Provide the (X, Y) coordinate of the cell's center where the given text is located.  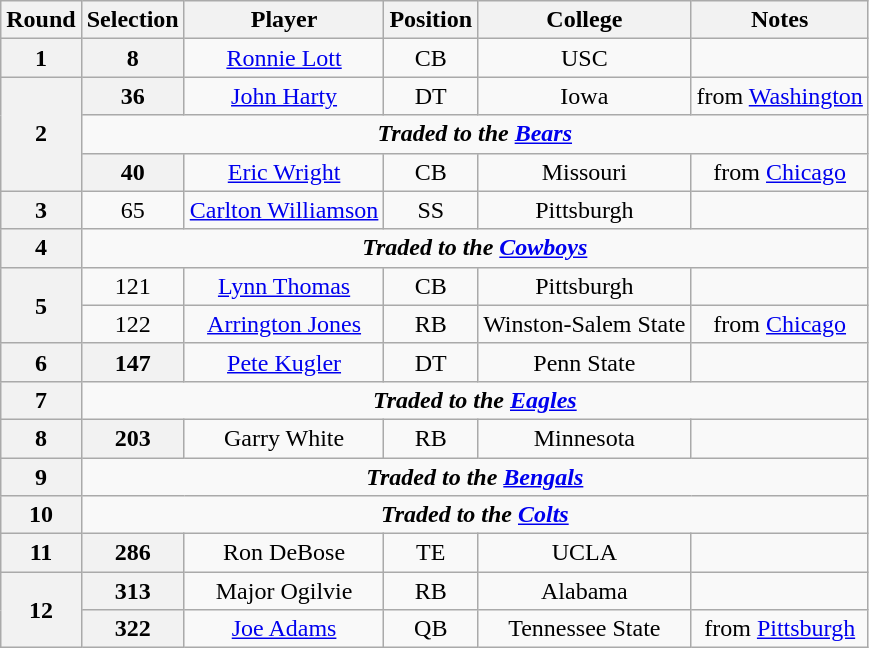
Penn State (584, 362)
10 (41, 515)
Missouri (584, 172)
1 (41, 58)
Traded to the Colts (474, 515)
Arrington Jones (284, 324)
QB (431, 629)
UCLA (584, 553)
203 (132, 438)
Lynn Thomas (284, 286)
Joe Adams (284, 629)
SS (431, 210)
College (584, 20)
147 (132, 362)
from Pittsburgh (780, 629)
USC (584, 58)
Iowa (584, 96)
Garry White (284, 438)
Traded to the Bears (474, 134)
9 (41, 477)
122 (132, 324)
Pete Kugler (284, 362)
Minnesota (584, 438)
TE (431, 553)
7 (41, 400)
313 (132, 591)
Position (431, 20)
322 (132, 629)
40 (132, 172)
12 (41, 610)
Eric Wright (284, 172)
Notes (780, 20)
John Harty (284, 96)
from Washington (780, 96)
286 (132, 553)
Major Ogilvie (284, 591)
4 (41, 248)
Traded to the Cowboys (474, 248)
Traded to the Bengals (474, 477)
36 (132, 96)
Traded to the Eagles (474, 400)
121 (132, 286)
2 (41, 134)
Alabama (584, 591)
5 (41, 305)
65 (132, 210)
Tennessee State (584, 629)
Selection (132, 20)
Player (284, 20)
3 (41, 210)
Ronnie Lott (284, 58)
Round (41, 20)
Winston-Salem State (584, 324)
Ron DeBose (284, 553)
11 (41, 553)
6 (41, 362)
Carlton Williamson (284, 210)
